Locate the cell with the specified text and output its [X, Y] center coordinate. 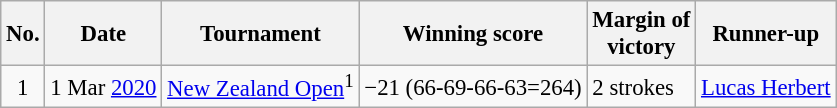
Runner-up [766, 34]
Winning score [473, 34]
New Zealand Open1 [260, 87]
No. [23, 34]
Margin ofvictory [642, 34]
2 strokes [642, 87]
Tournament [260, 34]
1 [23, 87]
Lucas Herbert [766, 87]
1 Mar 2020 [104, 87]
−21 (66-69-66-63=264) [473, 87]
Date [104, 34]
